Return [X, Y] of the center of cell containing provided text 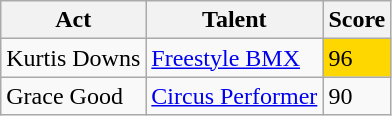
96 [357, 58]
Kurtis Downs [74, 58]
Freestyle BMX [234, 58]
Score [357, 20]
90 [357, 96]
Circus Performer [234, 96]
Act [74, 20]
Grace Good [74, 96]
Talent [234, 20]
